For the text-containing cell, return its midpoint in [X, Y] coordinate format. 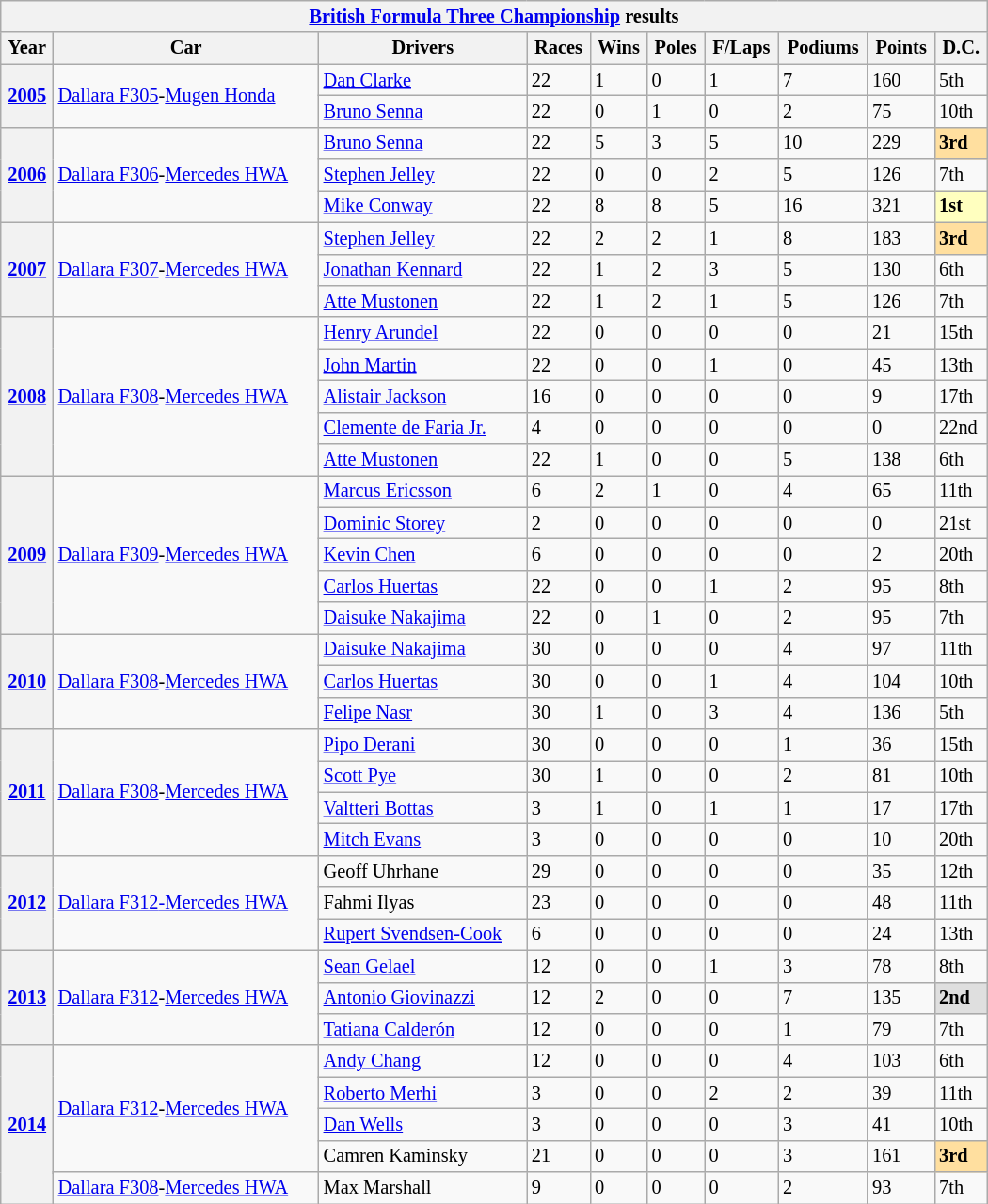
48 [901, 903]
161 [901, 1156]
79 [901, 1029]
78 [901, 966]
2005 [27, 96]
93 [901, 1188]
2013 [27, 997]
Races [559, 48]
2nd [961, 998]
24 [901, 934]
2014 [27, 1124]
Mike Conway [423, 206]
Jonathan Kennard [423, 270]
Podiums [822, 48]
Dallara F309-Mercedes HWA [186, 554]
2012 [27, 903]
2007 [27, 269]
Points [901, 48]
136 [901, 713]
17 [901, 808]
35 [901, 871]
22nd [961, 428]
F/Laps [741, 48]
45 [901, 365]
81 [901, 776]
41 [901, 1124]
John Martin [423, 365]
2009 [27, 554]
Fahmi Ilyas [423, 903]
130 [901, 270]
23 [559, 903]
Kevin Chen [423, 554]
Car [186, 48]
Dan Clarke [423, 80]
Dallara F307-Mercedes HWA [186, 269]
21st [961, 523]
229 [901, 143]
Wins [619, 48]
Pipo Derani [423, 744]
12th [961, 871]
Year [27, 48]
Andy Chang [423, 1061]
Dan Wells [423, 1124]
British Formula Three Championship results [494, 16]
Valtteri Bottas [423, 808]
Rupert Svendsen-Cook [423, 934]
Felipe Nasr [423, 713]
2011 [27, 792]
D.C. [961, 48]
Roberto Merhi [423, 1093]
138 [901, 460]
321 [901, 206]
Geoff Uhrhane [423, 871]
2006 [27, 175]
135 [901, 998]
Henry Arundel [423, 333]
2008 [27, 396]
Dominic Storey [423, 523]
Antonio Giovinazzi [423, 998]
Tatiana Calderón [423, 1029]
Mitch Evans [423, 839]
65 [901, 491]
29 [559, 871]
2010 [27, 681]
Sean Gelael [423, 966]
Camren Kaminsky [423, 1156]
97 [901, 649]
Alistair Jackson [423, 396]
Max Marshall [423, 1188]
160 [901, 80]
Scott Pye [423, 776]
Drivers [423, 48]
Marcus Ericsson [423, 491]
Dallara F306-Mercedes HWA [186, 175]
1st [961, 206]
36 [901, 744]
75 [901, 111]
Poles [676, 48]
39 [901, 1093]
104 [901, 681]
183 [901, 238]
Dallara F305-Mugen Honda [186, 96]
Clemente de Faria Jr. [423, 428]
103 [901, 1061]
